Detect which cell encompasses the target text, then output its (x, y) center coordinate. 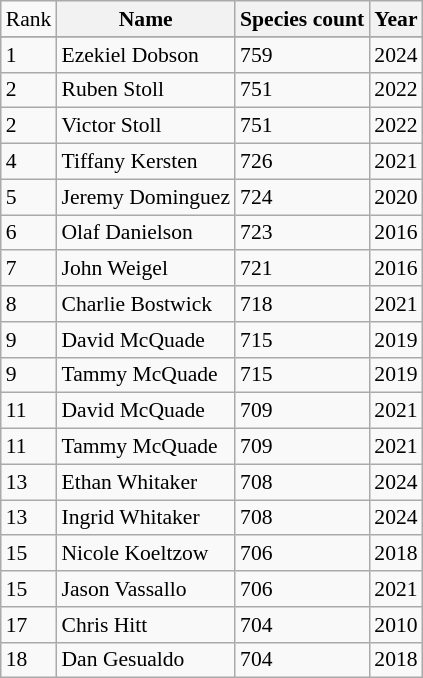
7 (29, 269)
John Weigel (146, 269)
724 (302, 197)
721 (302, 269)
1 (29, 55)
Dan Gesualdo (146, 660)
Year (396, 19)
Ingrid Whitaker (146, 518)
Victor Stoll (146, 126)
Nicole Koeltzow (146, 554)
Ethan Whitaker (146, 482)
2020 (396, 197)
723 (302, 233)
759 (302, 55)
Name (146, 19)
Ruben Stoll (146, 90)
718 (302, 304)
18 (29, 660)
Rank (29, 19)
5 (29, 197)
Jeremy Dominguez (146, 197)
Charlie Bostwick (146, 304)
4 (29, 162)
6 (29, 233)
726 (302, 162)
Olaf Danielson (146, 233)
8 (29, 304)
2010 (396, 625)
Species count (302, 19)
17 (29, 625)
Jason Vassallo (146, 589)
Chris Hitt (146, 625)
Tiffany Kersten (146, 162)
Ezekiel Dobson (146, 55)
